For the text-containing cell, return its midpoint in (x, y) coordinate format. 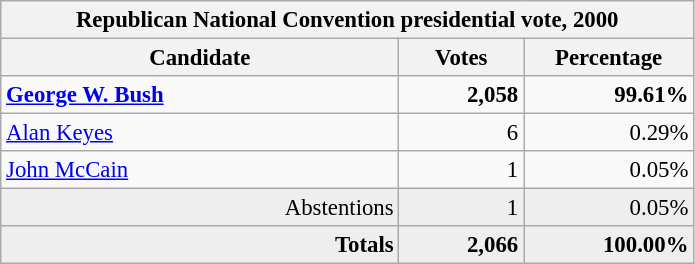
Votes (462, 58)
Candidate (200, 58)
Abstentions (200, 208)
Alan Keyes (200, 133)
0.29% (609, 133)
99.61% (609, 95)
6 (462, 133)
2,058 (462, 95)
George W. Bush (200, 95)
John McCain (200, 170)
2,066 (462, 245)
Percentage (609, 58)
Republican National Convention presidential vote, 2000 (348, 20)
Totals (200, 245)
100.00% (609, 245)
